Capture the cell that displays the provided text and extract its [X, Y] central coordinate. 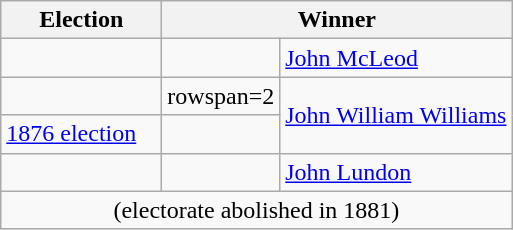
Election [82, 20]
(electorate abolished in 1881) [256, 210]
Winner [337, 20]
rowspan=2 [221, 96]
John Lundon [396, 172]
John McLeod [396, 58]
1876 election [82, 134]
John William Williams [396, 115]
